Locate the cell with the specified text and output its (X, Y) center coordinate. 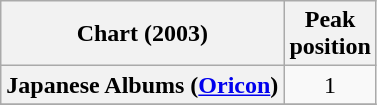
Japanese Albums (Oricon) (142, 85)
1 (330, 85)
Peakposition (330, 34)
Chart (2003) (142, 34)
